Locate the cell with the specified text and output its (X, Y) center coordinate. 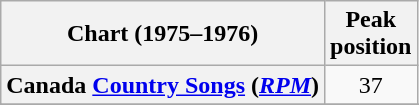
Canada Country Songs (RPM) (163, 85)
37 (371, 85)
Chart (1975–1976) (163, 34)
Peakposition (371, 34)
